From the cell containing the given text, extract its center point as [x, y] coordinate. 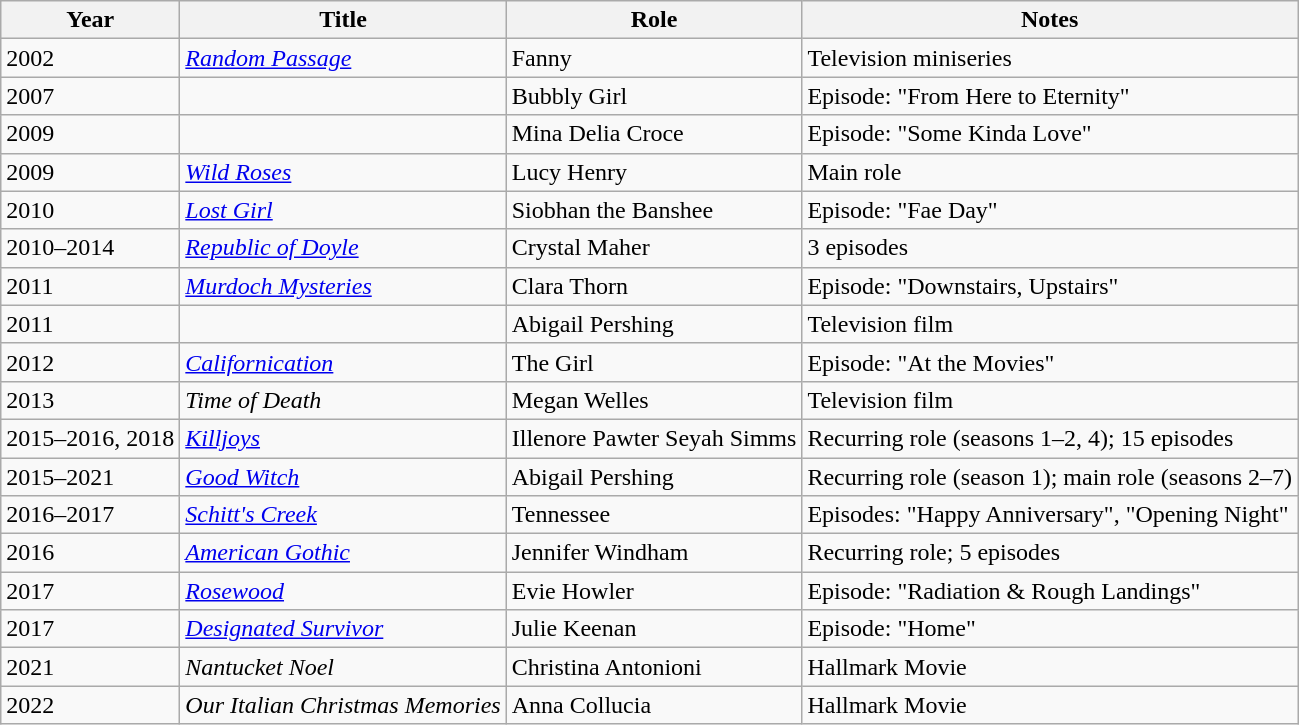
Time of Death [343, 400]
Lucy Henry [654, 172]
Murdoch Mysteries [343, 286]
Role [654, 20]
The Girl [654, 362]
Julie Keenan [654, 629]
Title [343, 20]
2022 [90, 705]
Siobhan the Banshee [654, 210]
Designated Survivor [343, 629]
Rosewood [343, 591]
2021 [90, 667]
Episode: "Some Kinda Love" [1050, 134]
Episode: "Downstairs, Upstairs" [1050, 286]
Californication [343, 362]
2010 [90, 210]
Lost Girl [343, 210]
2007 [90, 96]
Wild Roses [343, 172]
3 episodes [1050, 248]
Random Passage [343, 58]
Main role [1050, 172]
Tennessee [654, 515]
2015–2021 [90, 477]
Recurring role (seasons 1–2, 4); 15 episodes [1050, 438]
Recurring role (season 1); main role (seasons 2–7) [1050, 477]
Notes [1050, 20]
Good Witch [343, 477]
Episode: "Home" [1050, 629]
Fanny [654, 58]
Evie Howler [654, 591]
2012 [90, 362]
Clara Thorn [654, 286]
American Gothic [343, 553]
Episode: "At the Movies" [1050, 362]
2002 [90, 58]
Nantucket Noel [343, 667]
2015–2016, 2018 [90, 438]
Year [90, 20]
Anna Collucia [654, 705]
Schitt's Creek [343, 515]
Republic of Doyle [343, 248]
2016–2017 [90, 515]
Episode: "Fae Day" [1050, 210]
Episode: "Radiation & Rough Landings" [1050, 591]
Bubbly Girl [654, 96]
2016 [90, 553]
Killjoys [343, 438]
Episodes: "Happy Anniversary", "Opening Night" [1050, 515]
Episode: "From Here to Eternity" [1050, 96]
Jennifer Windham [654, 553]
Television miniseries [1050, 58]
Crystal Maher [654, 248]
2010–2014 [90, 248]
Christina Antonioni [654, 667]
Our Italian Christmas Memories [343, 705]
Illenore Pawter Seyah Simms [654, 438]
2013 [90, 400]
Mina Delia Croce [654, 134]
Megan Welles [654, 400]
Recurring role; 5 episodes [1050, 553]
